Return the [X, Y] coordinate for the center point of the cell that contains the specified text.  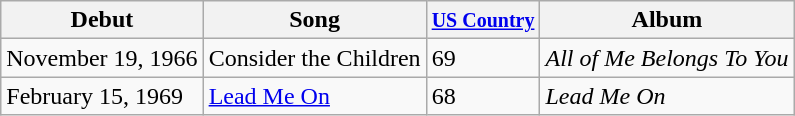
Album [667, 20]
February 15, 1969 [102, 96]
US Country [483, 20]
Debut [102, 20]
68 [483, 96]
All of Me Belongs To You [667, 58]
November 19, 1966 [102, 58]
Consider the Children [314, 58]
69 [483, 58]
Song [314, 20]
